Output the [x, y] coordinate of the center of the cell containing the given text.  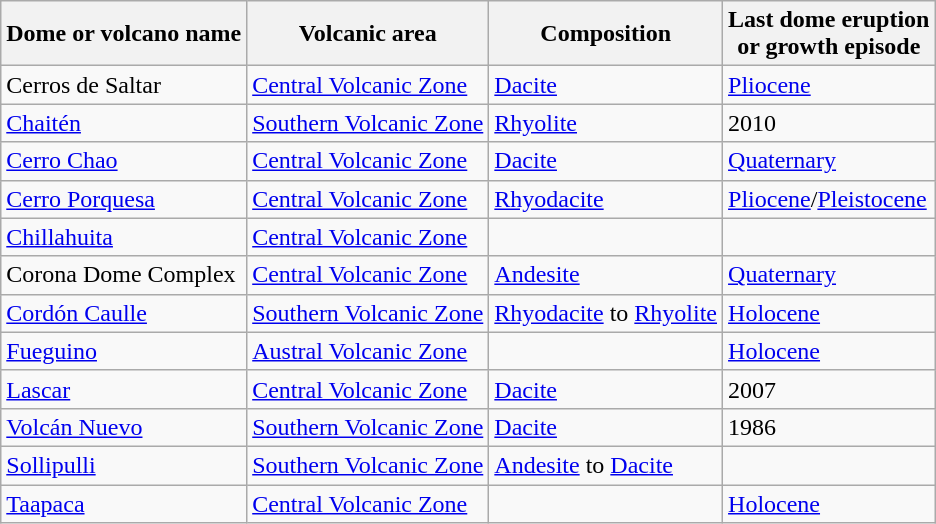
Volcán Nuevo [124, 427]
Cordón Caulle [124, 313]
Composition [606, 34]
Austral Volcanic Zone [368, 351]
2007 [829, 389]
Pliocene [829, 85]
Rhyolite [606, 123]
Andesite to Dacite [606, 465]
Andesite [606, 275]
2010 [829, 123]
Volcanic area [368, 34]
Cerro Porquesa [124, 199]
Taapaca [124, 503]
Fueguino [124, 351]
Sollipulli [124, 465]
Rhyodacite to Rhyolite [606, 313]
Dome or volcano name [124, 34]
Chillahuita [124, 237]
Cerros de Saltar [124, 85]
Cerro Chao [124, 161]
Chaitén [124, 123]
Last dome eruptionor growth episode [829, 34]
Lascar [124, 389]
1986 [829, 427]
Pliocene/Pleistocene [829, 199]
Rhyodacite [606, 199]
Corona Dome Complex [124, 275]
